Detect which cell encompasses the target text, then output its [X, Y] center coordinate. 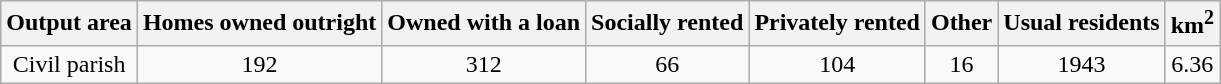
Socially rented [668, 24]
Civil parish [70, 64]
km2 [1192, 24]
Owned with a loan [484, 24]
Other [961, 24]
192 [259, 64]
Usual residents [1082, 24]
Homes owned outright [259, 24]
16 [961, 64]
312 [484, 64]
Output area [70, 24]
104 [838, 64]
6.36 [1192, 64]
66 [668, 64]
1943 [1082, 64]
Privately rented [838, 24]
